Extract the (X, Y) coordinate from the center of the cell holding the provided text.  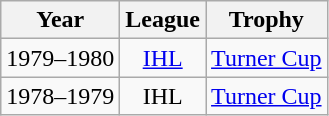
1979–1980 (60, 58)
Trophy (267, 20)
Year (60, 20)
1978–1979 (60, 96)
League (163, 20)
